Scan for the cell matching the given text and deliver its [x, y] coordinate at center. 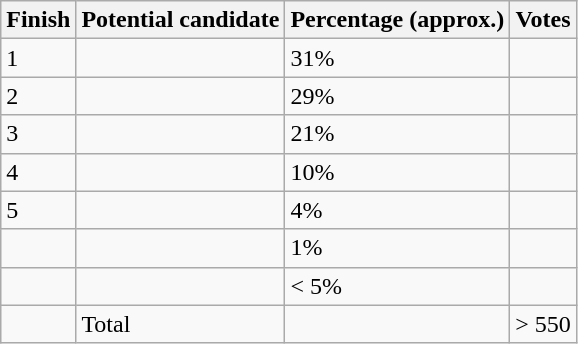
Percentage (approx.) [398, 20]
29% [398, 96]
21% [398, 134]
4% [398, 210]
1% [398, 248]
Finish [38, 20]
5 [38, 210]
10% [398, 172]
1 [38, 58]
< 5% [398, 286]
4 [38, 172]
3 [38, 134]
Total [180, 324]
> 550 [544, 324]
2 [38, 96]
31% [398, 58]
Votes [544, 20]
Potential candidate [180, 20]
